Locate the cell with the specified text and output its [x, y] center coordinate. 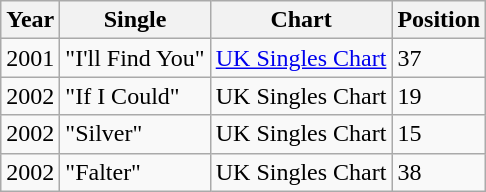
"I'll Find You" [135, 58]
2001 [30, 58]
Year [30, 20]
15 [439, 134]
Position [439, 20]
38 [439, 172]
"If I Could" [135, 96]
Chart [301, 20]
Single [135, 20]
19 [439, 96]
"Falter" [135, 172]
37 [439, 58]
"Silver" [135, 134]
